Scan for the cell matching the given text and deliver its [x, y] coordinate at center. 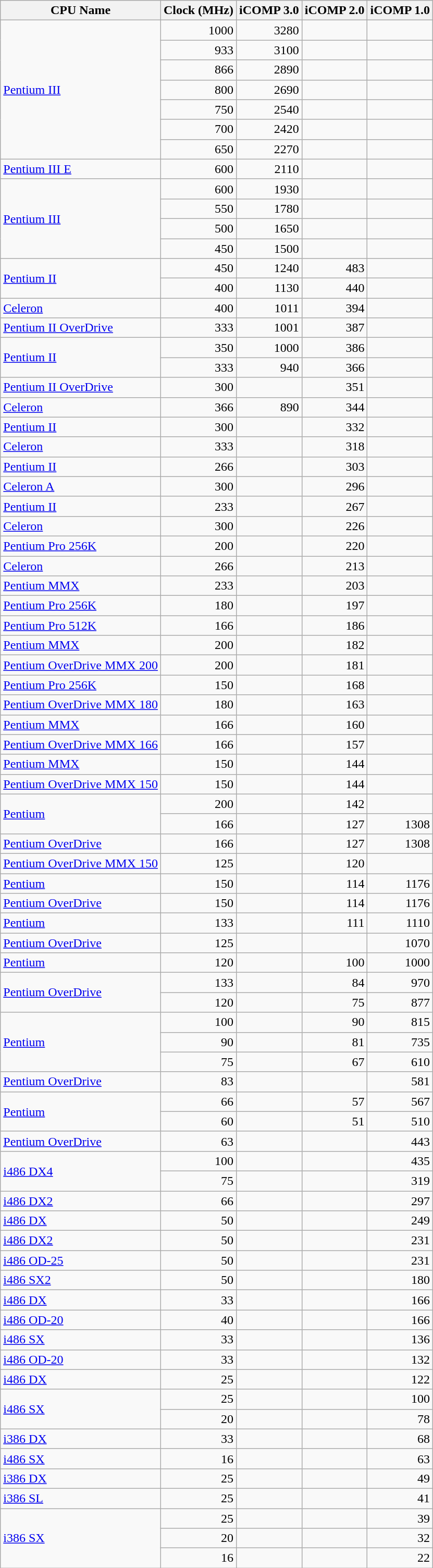
2270 [269, 149]
319 [400, 1181]
2540 [269, 109]
78 [400, 1419]
57 [335, 1101]
2890 [269, 70]
650 [198, 149]
1110 [400, 923]
67 [335, 1062]
3280 [269, 30]
610 [400, 1062]
163 [335, 705]
81 [335, 1042]
220 [335, 546]
2420 [269, 129]
132 [400, 1359]
51 [335, 1121]
39 [400, 1518]
181 [335, 665]
i486 SX2 [81, 1280]
1780 [269, 209]
186 [335, 626]
60 [198, 1121]
i386 SX [81, 1538]
344 [335, 407]
Clock (MHz) [198, 10]
296 [335, 486]
160 [335, 725]
83 [198, 1082]
203 [335, 586]
970 [400, 983]
581 [400, 1082]
84 [335, 983]
Pentium Pro 512K [81, 626]
440 [335, 288]
1930 [269, 189]
890 [269, 407]
197 [335, 606]
332 [335, 427]
1070 [400, 943]
49 [400, 1478]
550 [198, 209]
510 [400, 1121]
877 [400, 1002]
940 [269, 367]
567 [400, 1101]
32 [400, 1538]
318 [335, 447]
303 [335, 467]
394 [335, 308]
122 [400, 1379]
443 [400, 1141]
41 [400, 1498]
1500 [269, 249]
800 [198, 90]
142 [335, 804]
2690 [269, 90]
866 [198, 70]
933 [198, 50]
700 [198, 129]
3100 [269, 50]
168 [335, 685]
157 [335, 744]
735 [400, 1042]
1650 [269, 228]
213 [335, 566]
i486 DX4 [81, 1171]
435 [400, 1161]
i386 SL [81, 1498]
68 [400, 1439]
iCOMP 2.0 [335, 10]
22 [400, 1558]
500 [198, 228]
iCOMP 3.0 [269, 10]
815 [400, 1022]
182 [335, 645]
Pentium OverDrive MMX 180 [81, 705]
111 [335, 923]
226 [335, 526]
40 [198, 1320]
136 [400, 1340]
1001 [269, 328]
Pentium OverDrive MMX 166 [81, 744]
387 [335, 328]
249 [400, 1221]
iCOMP 1.0 [400, 10]
2110 [269, 169]
i486 OD-25 [81, 1260]
Pentium III E [81, 169]
386 [335, 348]
483 [335, 268]
350 [198, 348]
750 [198, 109]
297 [400, 1200]
1011 [269, 308]
267 [335, 506]
Celeron A [81, 486]
351 [335, 387]
1240 [269, 268]
1130 [269, 288]
CPU Name [81, 10]
Pentium OverDrive MMX 200 [81, 665]
